Locate the cell with the specified text and output its [X, Y] center coordinate. 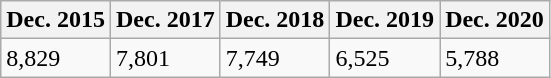
Dec. 2015 [56, 20]
8,829 [56, 58]
Dec. 2019 [385, 20]
Dec. 2017 [165, 20]
Dec. 2020 [495, 20]
6,525 [385, 58]
7,749 [275, 58]
5,788 [495, 58]
Dec. 2018 [275, 20]
7,801 [165, 58]
